Scan for the cell matching the given text and deliver its (x, y) coordinate at center. 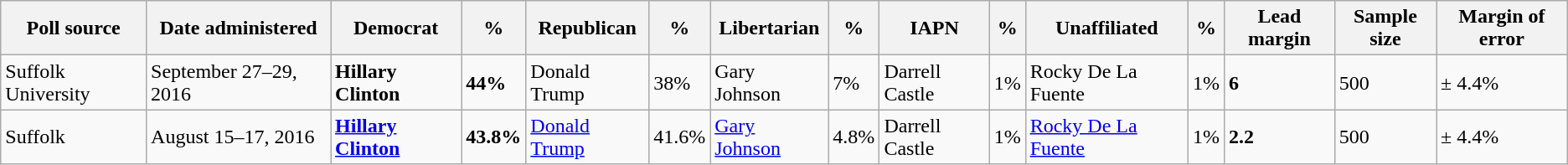
Suffolk (74, 137)
6 (1280, 82)
Date administered (239, 28)
Democrat (396, 28)
September 27–29, 2016 (239, 82)
44% (494, 82)
38% (680, 82)
Republican (588, 28)
Libertarian (769, 28)
IAPN (935, 28)
Suffolk University (74, 82)
Unaffiliated (1106, 28)
4.8% (854, 137)
41.6% (680, 137)
7% (854, 82)
Poll source (74, 28)
Lead margin (1280, 28)
Margin of error (1503, 28)
2.2 (1280, 137)
43.8% (494, 137)
August 15–17, 2016 (239, 137)
Sample size (1385, 28)
